Capture the cell that displays the provided text and extract its [x, y] central coordinate. 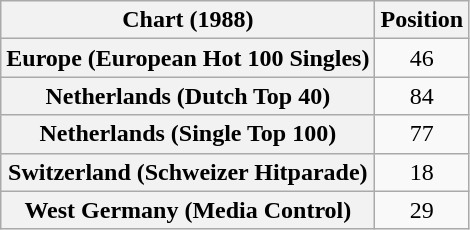
18 [422, 172]
29 [422, 210]
Chart (1988) [188, 20]
46 [422, 58]
Netherlands (Dutch Top 40) [188, 96]
Position [422, 20]
Europe (European Hot 100 Singles) [188, 58]
77 [422, 134]
84 [422, 96]
Netherlands (Single Top 100) [188, 134]
Switzerland (Schweizer Hitparade) [188, 172]
West Germany (Media Control) [188, 210]
